Pinpoint the cell where the given text exists, returning its (x, y) midpoint coordinate. 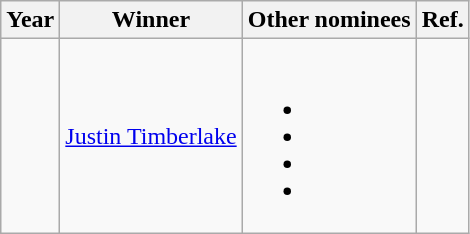
Other nominees (329, 20)
Justin Timberlake (151, 136)
Ref. (442, 20)
Winner (151, 20)
Year (30, 20)
